Search for the cell housing the specified text and yield its [X, Y] center coordinate. 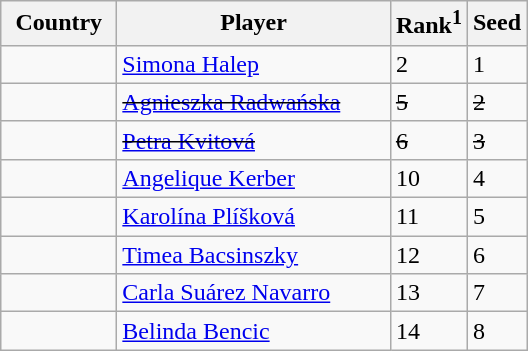
12 [428, 255]
3 [496, 140]
14 [428, 331]
Country [59, 24]
Agnieszka Radwańska [254, 102]
Belinda Bencic [254, 331]
4 [496, 178]
13 [428, 293]
10 [428, 178]
Player [254, 24]
Rank1 [428, 24]
Seed [496, 24]
Petra Kvitová [254, 140]
Angelique Kerber [254, 178]
7 [496, 293]
Timea Bacsinszky [254, 255]
8 [496, 331]
1 [496, 64]
11 [428, 217]
Simona Halep [254, 64]
Karolína Plíšková [254, 217]
Carla Suárez Navarro [254, 293]
